Locate the cell with the specified text and output its (X, Y) center coordinate. 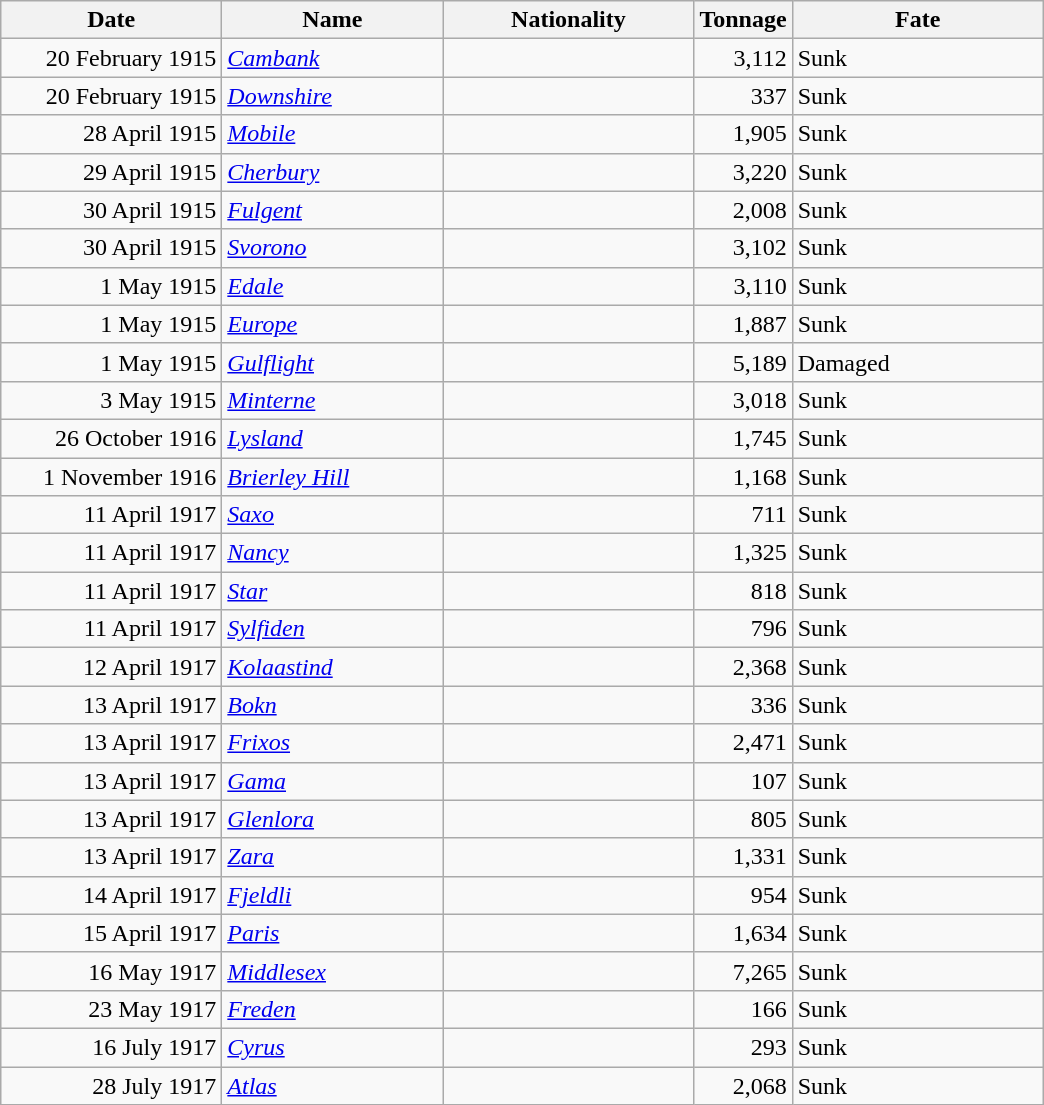
Middlesex (332, 971)
2,068 (743, 1085)
2,368 (743, 667)
Fate (918, 20)
711 (743, 515)
26 October 1916 (112, 438)
14 April 1917 (112, 895)
107 (743, 781)
Nancy (332, 553)
Damaged (918, 362)
12 April 1917 (112, 667)
16 May 1917 (112, 971)
Atlas (332, 1085)
1,887 (743, 324)
336 (743, 705)
23 May 1917 (112, 1009)
3,102 (743, 248)
1,168 (743, 477)
Cambank (332, 58)
Name (332, 20)
Downshire (332, 96)
954 (743, 895)
Sylfiden (332, 629)
337 (743, 96)
Date (112, 20)
293 (743, 1047)
16 July 1917 (112, 1047)
29 April 1915 (112, 172)
3,220 (743, 172)
3,112 (743, 58)
Cherbury (332, 172)
Cyrus (332, 1047)
166 (743, 1009)
Lysland (332, 438)
Zara (332, 857)
1,325 (743, 553)
2,008 (743, 210)
3,110 (743, 286)
Freden (332, 1009)
Brierley Hill (332, 477)
Svorono (332, 248)
2,471 (743, 743)
Bokn (332, 705)
1,905 (743, 134)
3,018 (743, 400)
28 July 1917 (112, 1085)
5,189 (743, 362)
Saxo (332, 515)
Frixos (332, 743)
Fjeldli (332, 895)
Europe (332, 324)
15 April 1917 (112, 933)
1 November 1916 (112, 477)
Star (332, 591)
1,634 (743, 933)
Nationality (568, 20)
Gama (332, 781)
3 May 1915 (112, 400)
Kolaastind (332, 667)
Tonnage (743, 20)
Paris (332, 933)
Gulflight (332, 362)
Glenlora (332, 819)
Edale (332, 286)
1,331 (743, 857)
818 (743, 591)
Minterne (332, 400)
7,265 (743, 971)
805 (743, 819)
1,745 (743, 438)
28 April 1915 (112, 134)
Fulgent (332, 210)
796 (743, 629)
Mobile (332, 134)
